Output the [X, Y] coordinate of the center of the cell containing the given text.  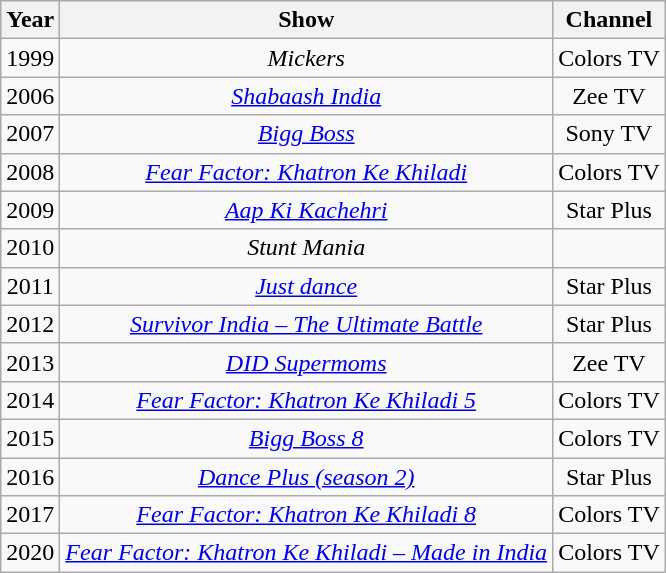
2014 [30, 400]
Fear Factor: Khatron Ke Khiladi – Made in India [306, 553]
Fear Factor: Khatron Ke Khiladi 8 [306, 515]
2007 [30, 134]
Fear Factor: Khatron Ke Khiladi [306, 172]
2017 [30, 515]
Year [30, 20]
Survivor India – The Ultimate Battle [306, 324]
2015 [30, 438]
Stunt Mania [306, 248]
2011 [30, 286]
Just dance [306, 286]
2020 [30, 553]
2013 [30, 362]
Show [306, 20]
2016 [30, 477]
2010 [30, 248]
Aap Ki Kachehri [306, 210]
Channel [610, 20]
Bigg Boss 8 [306, 438]
2006 [30, 96]
Mickers [306, 58]
Dance Plus (season 2) [306, 477]
2009 [30, 210]
Shabaash India [306, 96]
DID Supermoms [306, 362]
Bigg Boss [306, 134]
1999 [30, 58]
2008 [30, 172]
Sony TV [610, 134]
2012 [30, 324]
Fear Factor: Khatron Ke Khiladi 5 [306, 400]
